Pinpoint the cell where the given text exists, returning its [x, y] midpoint coordinate. 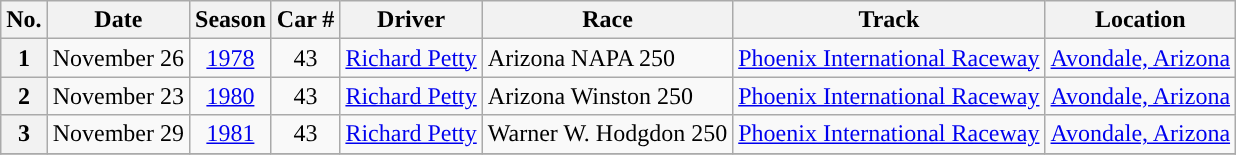
Location [1140, 20]
Car # [306, 20]
November 29 [118, 134]
2 [24, 96]
1 [24, 58]
Arizona NAPA 250 [607, 58]
1978 [231, 58]
Warner W. Hodgdon 250 [607, 134]
Driver [411, 20]
November 26 [118, 58]
1981 [231, 134]
Date [118, 20]
1980 [231, 96]
3 [24, 134]
Season [231, 20]
No. [24, 20]
Race [607, 20]
Arizona Winston 250 [607, 96]
Track [889, 20]
November 23 [118, 96]
